Search for the cell housing the specified text and yield its [X, Y] center coordinate. 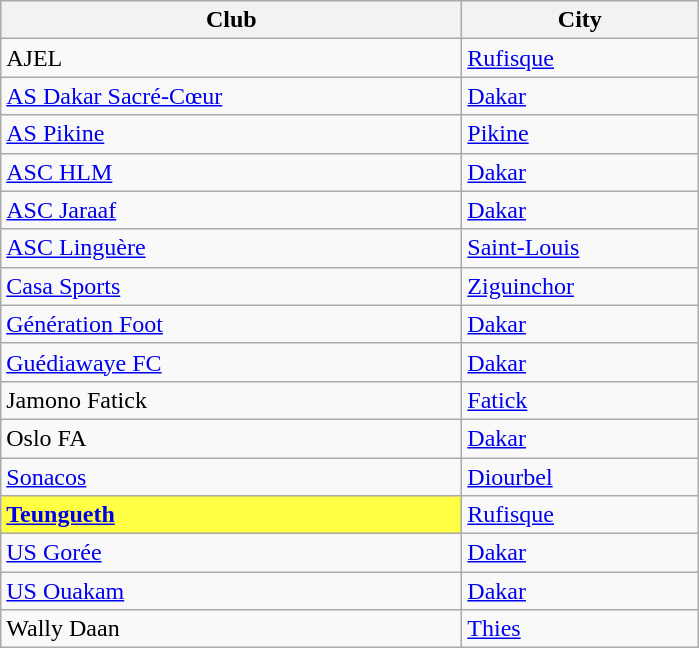
ASC HLM [232, 172]
Diourbel [580, 477]
US Gorée [232, 553]
Fatick [580, 400]
Saint-Louis [580, 248]
Pikine [580, 134]
Thies [580, 629]
Ziguinchor [580, 286]
AJEL [232, 58]
AS Pikine [232, 134]
Génération Foot [232, 324]
Teungueth [232, 515]
Casa Sports [232, 286]
Jamono Fatick [232, 400]
Oslo FA [232, 438]
City [580, 20]
Wally Daan [232, 629]
ASC Jaraaf [232, 210]
US Ouakam [232, 591]
Guédiawaye FC [232, 362]
ASC Linguère [232, 248]
Club [232, 20]
Sonacos [232, 477]
AS Dakar Sacré-Cœur [232, 96]
